Pinpoint the cell where the given text exists, returning its [X, Y] midpoint coordinate. 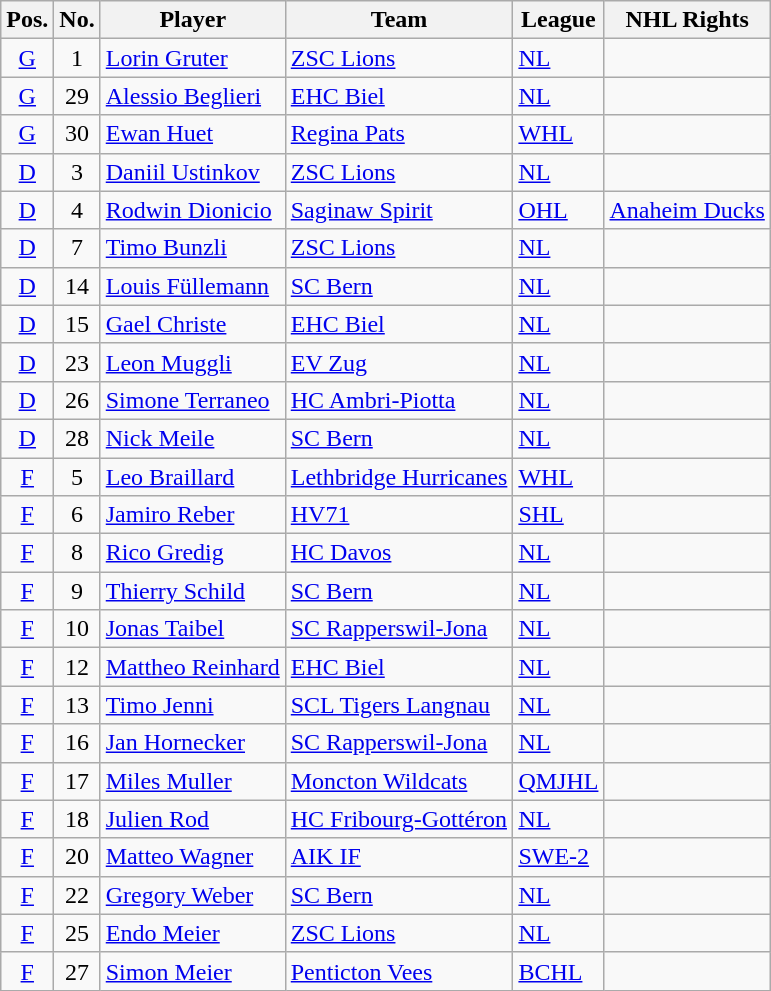
5 [77, 477]
4 [77, 210]
No. [77, 20]
Miles Muller [192, 781]
Jonas Taibel [192, 629]
22 [77, 895]
SCL Tigers Langnau [399, 705]
Player [192, 20]
Lorin Gruter [192, 58]
HV71 [399, 515]
Daniil Ustinkov [192, 172]
Regina Pats [399, 134]
AIK IF [399, 857]
13 [77, 705]
28 [77, 438]
League [558, 20]
Ewan Huet [192, 134]
8 [77, 553]
29 [77, 96]
Gregory Weber [192, 895]
20 [77, 857]
Matteo Wagner [192, 857]
27 [77, 971]
Leo Braillard [192, 477]
Moncton Wildcats [399, 781]
Team [399, 20]
HC Ambri-Piotta [399, 400]
7 [77, 248]
Saginaw Spirit [399, 210]
12 [77, 667]
Lethbridge Hurricanes [399, 477]
BCHL [558, 971]
25 [77, 933]
23 [77, 362]
HC Fribourg-Gottéron [399, 819]
Gael Christe [192, 324]
17 [77, 781]
Louis Füllemann [192, 286]
OHL [558, 210]
30 [77, 134]
Penticton Vees [399, 971]
Alessio Beglieri [192, 96]
Thierry Schild [192, 591]
14 [77, 286]
Pos. [28, 20]
Anaheim Ducks [687, 210]
SWE-2 [558, 857]
Nick Meile [192, 438]
9 [77, 591]
18 [77, 819]
HC Davos [399, 553]
Mattheo Reinhard [192, 667]
Timo Jenni [192, 705]
3 [77, 172]
NHL Rights [687, 20]
Simon Meier [192, 971]
16 [77, 743]
Rodwin Dionicio [192, 210]
10 [77, 629]
Julien Rod [192, 819]
QMJHL [558, 781]
Jamiro Reber [192, 515]
1 [77, 58]
Jan Hornecker [192, 743]
Timo Bunzli [192, 248]
SHL [558, 515]
15 [77, 324]
26 [77, 400]
Endo Meier [192, 933]
Rico Gredig [192, 553]
6 [77, 515]
Leon Muggli [192, 362]
EV Zug [399, 362]
Simone Terraneo [192, 400]
